For the text-containing cell, return its midpoint in (X, Y) coordinate format. 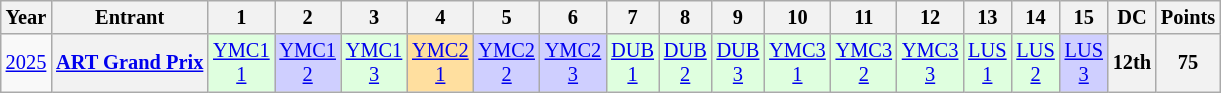
LUS3 (1084, 63)
YMC33 (930, 63)
75 (1188, 63)
4 (440, 17)
7 (632, 17)
5 (506, 17)
15 (1084, 17)
DUB2 (686, 63)
YMC23 (573, 63)
YMC12 (307, 63)
11 (864, 17)
2025 (26, 63)
Points (1188, 17)
10 (797, 17)
13 (987, 17)
YMC13 (374, 63)
3 (374, 17)
LUS1 (987, 63)
9 (738, 17)
6 (573, 17)
2 (307, 17)
DUB1 (632, 63)
LUS2 (1035, 63)
YMC22 (506, 63)
DC (1132, 17)
12 (930, 17)
1 (241, 17)
YMC32 (864, 63)
12th (1132, 63)
DUB3 (738, 63)
14 (1035, 17)
YMC31 (797, 63)
Entrant (130, 17)
ART Grand Prix (130, 63)
8 (686, 17)
YMC21 (440, 63)
Year (26, 17)
YMC11 (241, 63)
